From the cell containing the given text, extract its center point as (X, Y) coordinate. 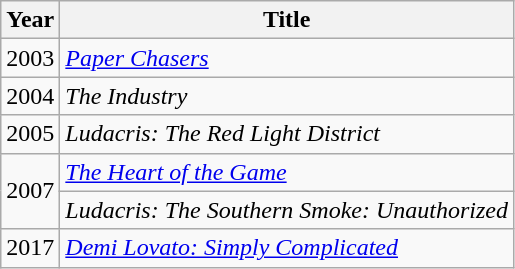
Ludacris: The Southern Smoke: Unauthorized (287, 210)
The Heart of the Game (287, 172)
Ludacris: The Red Light District (287, 134)
2017 (30, 248)
Demi Lovato: Simply Complicated (287, 248)
Year (30, 20)
Title (287, 20)
The Industry (287, 96)
2007 (30, 191)
2004 (30, 96)
Paper Chasers (287, 58)
2003 (30, 58)
2005 (30, 134)
